Locate the cell with the specified text and output its (X, Y) center coordinate. 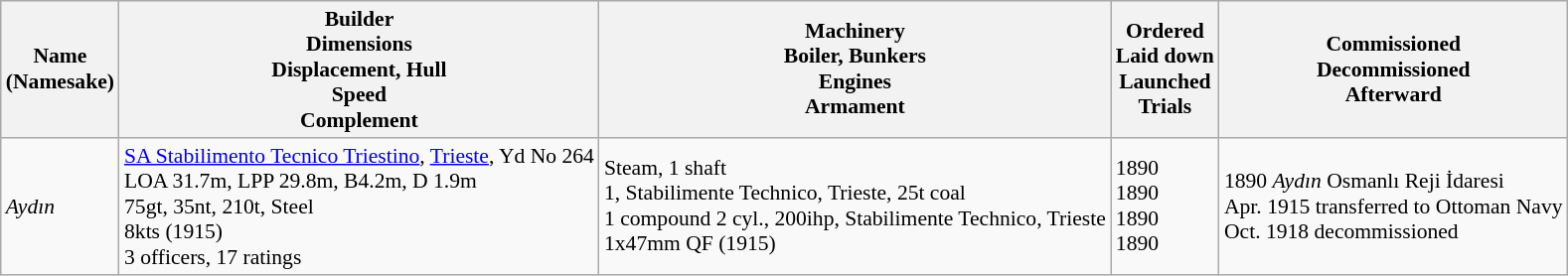
1890189018901890 (1165, 207)
BuilderDimensionsDisplacement, HullSpeedComplement (360, 69)
1890 Aydın Osmanlı Reji İdaresiApr. 1915 transferred to Ottoman NavyOct. 1918 decommissioned (1393, 207)
Steam, 1 shaft1, Stabilimente Technico, Trieste, 25t coal1 compound 2 cyl., 200ihp, Stabilimente Technico, Trieste1x47mm QF (1915) (855, 207)
SA Stabilimento Tecnico Triestino, Trieste, Yd No 264LOA 31.7m, LPP 29.8m, B4.2m, D 1.9m75gt, 35nt, 210t, Steel8kts (1915)3 officers, 17 ratings (360, 207)
MachineryBoiler, BunkersEnginesArmament (855, 69)
OrderedLaid downLaunchedTrials (1165, 69)
CommissionedDecommissionedAfterward (1393, 69)
Name(Namesake) (60, 69)
Aydın (60, 207)
